Identify which cell holds the provided text, then report its [X, Y] central coordinate. 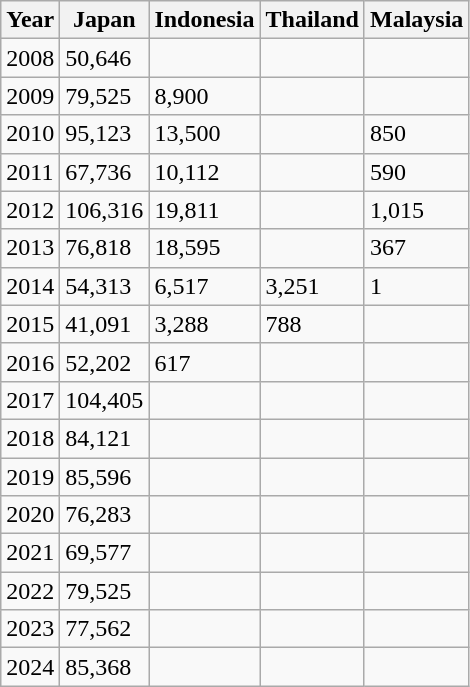
77,562 [104, 629]
2013 [30, 248]
367 [416, 248]
8,900 [204, 96]
18,595 [204, 248]
1 [416, 286]
Japan [104, 20]
76,818 [104, 248]
76,283 [104, 515]
2021 [30, 553]
2010 [30, 134]
85,596 [104, 477]
10,112 [204, 172]
67,736 [104, 172]
Malaysia [416, 20]
95,123 [104, 134]
50,646 [104, 58]
2019 [30, 477]
52,202 [104, 362]
2017 [30, 400]
788 [312, 324]
6,517 [204, 286]
2015 [30, 324]
Year [30, 20]
2016 [30, 362]
850 [416, 134]
2020 [30, 515]
3,251 [312, 286]
84,121 [104, 438]
104,405 [104, 400]
Thailand [312, 20]
13,500 [204, 134]
2023 [30, 629]
1,015 [416, 210]
2024 [30, 667]
2018 [30, 438]
2009 [30, 96]
617 [204, 362]
54,313 [104, 286]
85,368 [104, 667]
19,811 [204, 210]
41,091 [104, 324]
106,316 [104, 210]
2008 [30, 58]
2022 [30, 591]
3,288 [204, 324]
2012 [30, 210]
2011 [30, 172]
2014 [30, 286]
590 [416, 172]
Indonesia [204, 20]
69,577 [104, 553]
